Return [X, Y] of the center of cell containing provided text 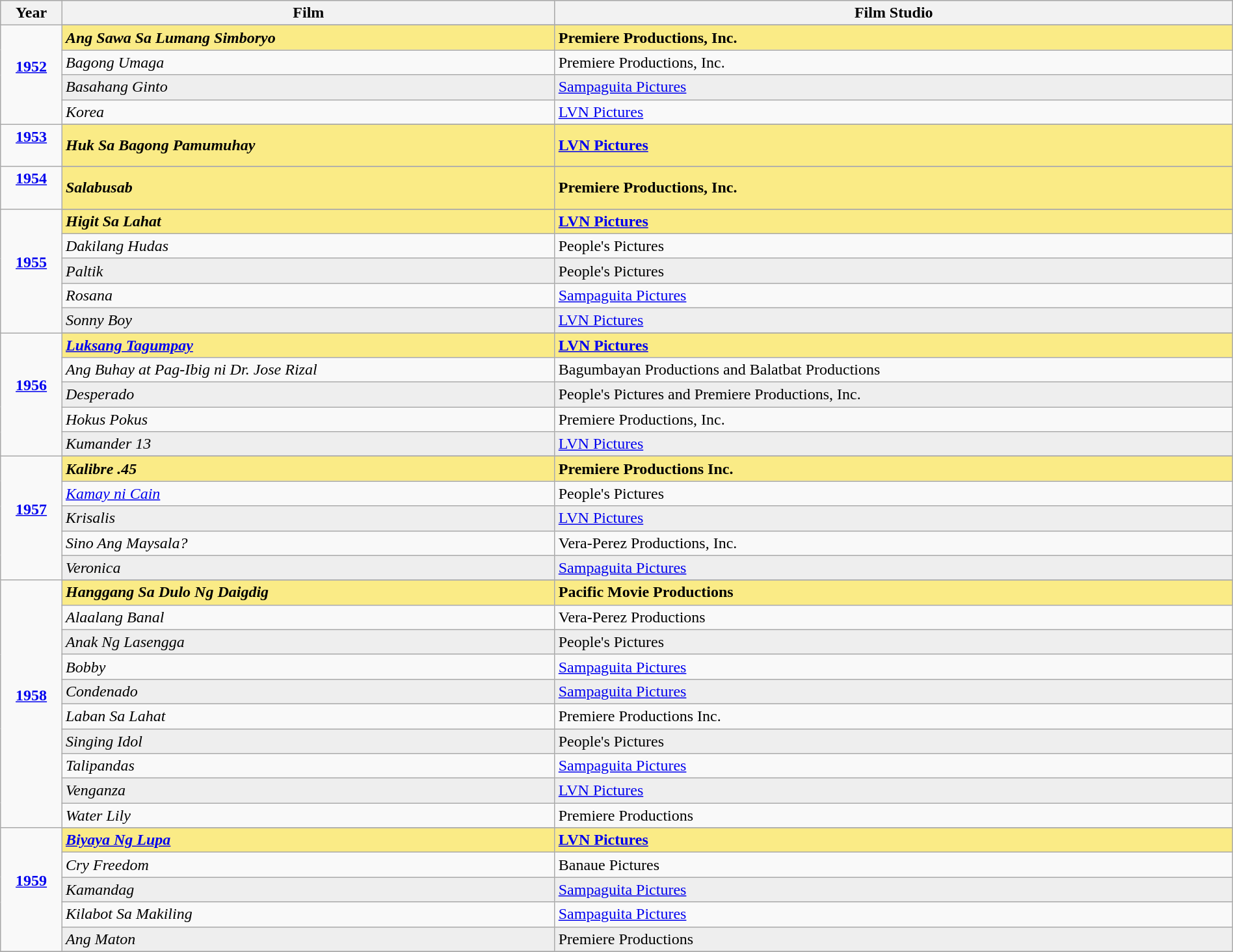
Kamay ni Cain [308, 494]
Vera-Perez Productions, Inc. [894, 543]
Cry Freedom [308, 865]
1958 [31, 704]
Pacific Movie Productions [894, 592]
Year [31, 13]
Talipandas [308, 766]
1956 [31, 395]
Condenado [308, 691]
Singing Idol [308, 741]
Korea [308, 112]
Higit Sa Lahat [308, 221]
Salabusab [308, 187]
1952 [31, 75]
Water Lily [308, 815]
Hokus Pokus [308, 419]
Alaalang Banal [308, 617]
Venganza [308, 791]
Banaue Pictures [894, 865]
People's Pictures and Premiere Productions, Inc. [894, 395]
Bobby [308, 667]
Paltik [308, 271]
Biyaya Ng Lupa [308, 840]
Bagong Umaga [308, 62]
Ang Maton [308, 939]
Ang Buhay at Pag-Ibig ni Dr. Jose Rizal [308, 370]
Kalibre .45 [308, 469]
Desperado [308, 395]
Vera-Perez Productions [894, 617]
Dakilang Hudas [308, 246]
Ang Sawa Sa Lumang Simboryo [308, 38]
Krisalis [308, 518]
1954 [31, 187]
Film [308, 13]
Veronica [308, 568]
Luksang Tagumpay [308, 345]
Huk Sa Bagong Pamumuhay [308, 146]
Film Studio [894, 13]
1959 [31, 890]
Kumander 13 [308, 444]
Kamandag [308, 890]
1953 [31, 146]
1955 [31, 271]
Bagumbayan Productions and Balatbat Productions [894, 370]
Kilabot Sa Makiling [308, 914]
Sino Ang Maysala? [308, 543]
Hanggang Sa Dulo Ng Daigdig [308, 592]
Sonny Boy [308, 320]
1957 [31, 518]
Rosana [308, 295]
Laban Sa Lahat [308, 716]
Basahang Ginto [308, 87]
Anak Ng Lasengga [308, 642]
